Capture the cell that displays the provided text and extract its [X, Y] central coordinate. 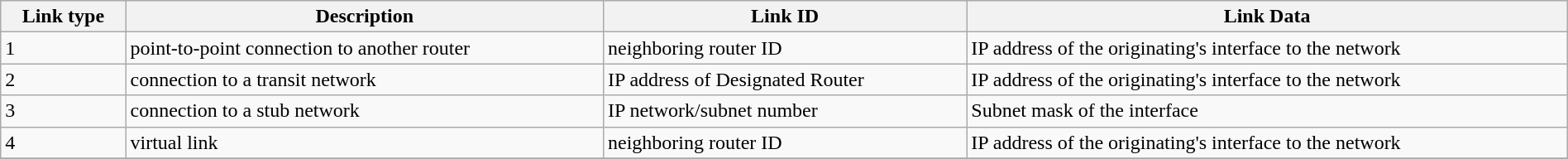
virtual link [364, 142]
Link Data [1267, 17]
1 [63, 48]
4 [63, 142]
point-to-point connection to another router [364, 48]
IP network/subnet number [784, 111]
connection to a transit network [364, 79]
Link ID [784, 17]
Link type [63, 17]
IP address of Designated Router [784, 79]
3 [63, 111]
connection to a stub network [364, 111]
2 [63, 79]
Description [364, 17]
Subnet mask of the interface [1267, 111]
